Determine the [x, y] coordinate at the center of the cell enclosing the given text.  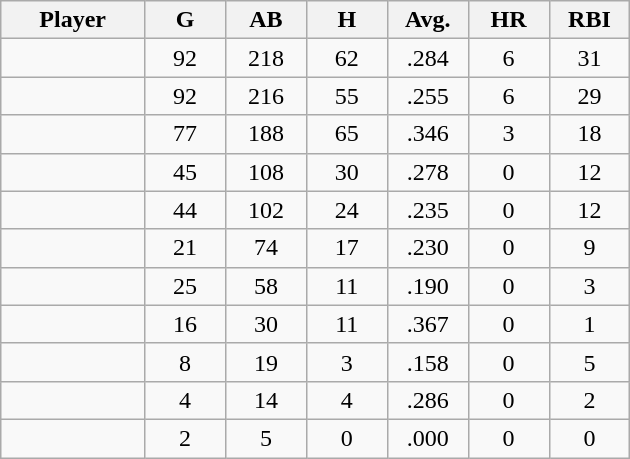
9 [590, 248]
.286 [428, 400]
216 [266, 96]
.284 [428, 58]
74 [266, 248]
.230 [428, 248]
17 [346, 248]
218 [266, 58]
77 [186, 134]
14 [266, 400]
Avg. [428, 20]
.235 [428, 210]
188 [266, 134]
AB [266, 20]
65 [346, 134]
.158 [428, 362]
58 [266, 286]
108 [266, 172]
55 [346, 96]
44 [186, 210]
.190 [428, 286]
Player [73, 20]
G [186, 20]
RBI [590, 20]
HR [508, 20]
45 [186, 172]
25 [186, 286]
21 [186, 248]
62 [346, 58]
.255 [428, 96]
18 [590, 134]
8 [186, 362]
.278 [428, 172]
H [346, 20]
1 [590, 324]
24 [346, 210]
16 [186, 324]
.000 [428, 438]
19 [266, 362]
31 [590, 58]
29 [590, 96]
.367 [428, 324]
102 [266, 210]
.346 [428, 134]
